Return [x, y] of the center of cell containing provided text 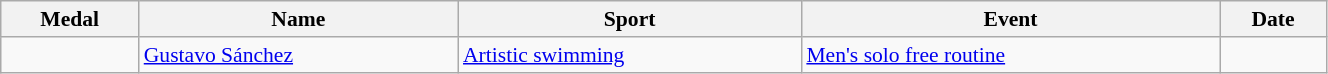
Event [1010, 19]
Sport [630, 19]
Artistic swimming [630, 55]
Date [1274, 19]
Name [298, 19]
Gustavo Sánchez [298, 55]
Men's solo free routine [1010, 55]
Medal [70, 19]
